Determine the [X, Y] coordinate at the center of the cell enclosing the given text.  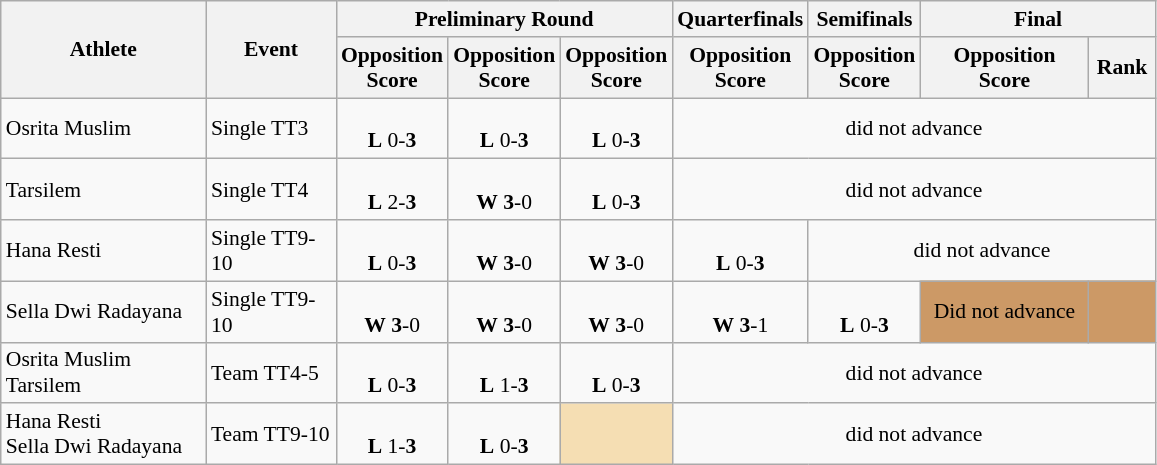
Osrita Muslim Tarsilem [104, 372]
Single TT4 [271, 190]
Preliminary Round [504, 19]
Hana Resti [104, 250]
L 2-3 [392, 190]
Did not advance [1004, 312]
Final [1038, 19]
Rank [1122, 68]
Team TT4-5 [271, 372]
Single TT3 [271, 128]
Sella Dwi Radayana [104, 312]
Hana Resti Sella Dwi Radayana [104, 434]
Semifinals [864, 19]
Osrita Muslim [104, 128]
Event [271, 50]
Quarterfinals [740, 19]
Tarsilem [104, 190]
Athlete [104, 50]
W 3-1 [740, 312]
Team TT9-10 [271, 434]
